Determine the [X, Y] coordinate at the center of the cell enclosing the given text.  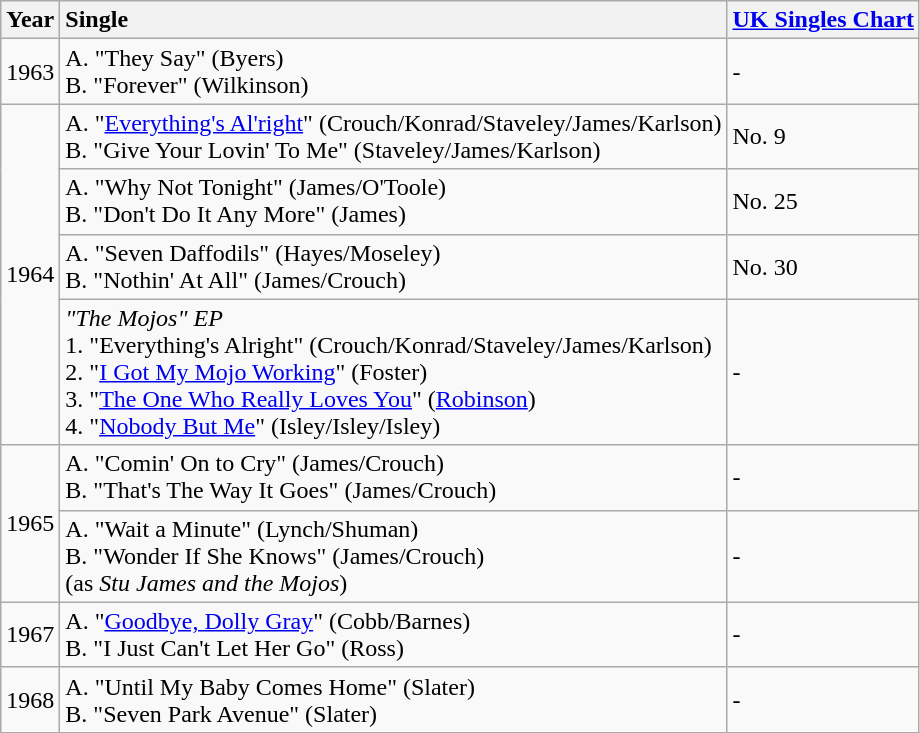
Year [30, 20]
No. 9 [823, 136]
UK Singles Chart [823, 20]
A. "Everything's Al'right" (Crouch/Konrad/Staveley/James/Karlson) B. "Give Your Lovin' To Me" (Staveley/James/Karlson) [394, 136]
1968 [30, 700]
No. 25 [823, 202]
Single [394, 20]
A. "Until My Baby Comes Home" (Slater) B. "Seven Park Avenue" (Slater) [394, 700]
1965 [30, 524]
1963 [30, 72]
A. "Comin' On to Cry" (James/Crouch) B. "That's The Way It Goes" (James/Crouch) [394, 478]
A. "Goodbye, Dolly Gray" (Cobb/Barnes) B. "I Just Can't Let Her Go" (Ross) [394, 634]
1964 [30, 274]
A. "Wait a Minute" (Lynch/Shuman) B. "Wonder If She Knows" (James/Crouch)(as Stu James and the Mojos) [394, 556]
No. 30 [823, 266]
1967 [30, 634]
A. "Seven Daffodils" (Hayes/Moseley) B. "Nothin' At All" (James/Crouch) [394, 266]
A. "Why Not Tonight" (James/O'Toole) B. "Don't Do It Any More" (James) [394, 202]
A. "They Say" (Byers) B. "Forever" (Wilkinson) [394, 72]
